Search for the cell housing the specified text and yield its (X, Y) center coordinate. 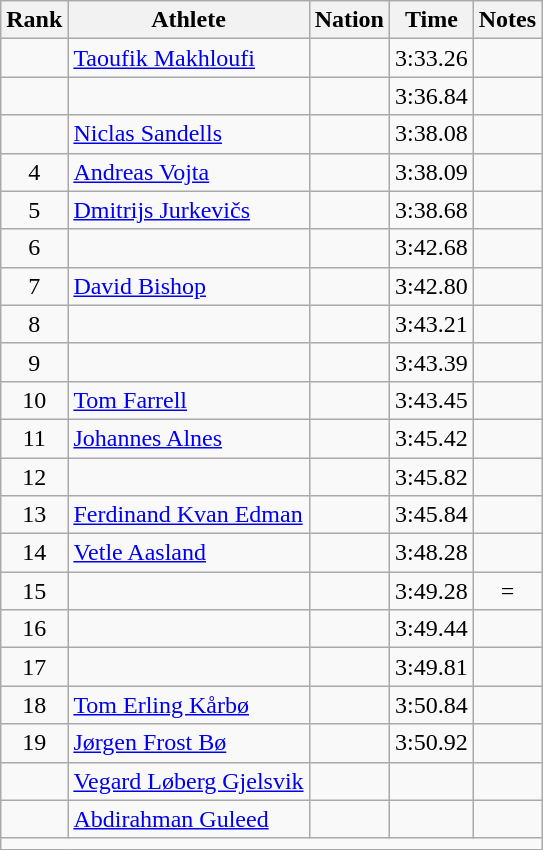
Ferdinand Kvan Edman (188, 515)
4 (34, 172)
18 (34, 705)
3:38.08 (432, 134)
3:43.39 (432, 362)
3:49.44 (432, 629)
19 (34, 743)
3:36.84 (432, 96)
Time (432, 20)
Andreas Vojta (188, 172)
3:49.81 (432, 667)
Niclas Sandells (188, 134)
Nation (349, 20)
3:42.80 (432, 286)
12 (34, 477)
3:42.68 (432, 248)
11 (34, 438)
Rank (34, 20)
10 (34, 400)
15 (34, 591)
17 (34, 667)
3:50.92 (432, 743)
3:43.45 (432, 400)
8 (34, 324)
9 (34, 362)
3:48.28 (432, 553)
Johannes Alnes (188, 438)
5 (34, 210)
14 (34, 553)
Notes (507, 20)
Abdirahman Guleed (188, 819)
Dmitrijs Jurkevičs (188, 210)
Vetle Aasland (188, 553)
Athlete (188, 20)
3:38.68 (432, 210)
3:38.09 (432, 172)
3:33.26 (432, 58)
13 (34, 515)
3:49.28 (432, 591)
Jørgen Frost Bø (188, 743)
3:45.84 (432, 515)
Tom Erling Kårbø (188, 705)
16 (34, 629)
3:43.21 (432, 324)
Tom Farrell (188, 400)
David Bishop (188, 286)
Vegard Løberg Gjelsvik (188, 781)
7 (34, 286)
= (507, 591)
3:45.82 (432, 477)
3:50.84 (432, 705)
6 (34, 248)
Taoufik Makhloufi (188, 58)
3:45.42 (432, 438)
